Capture the cell that displays the provided text and extract its [x, y] central coordinate. 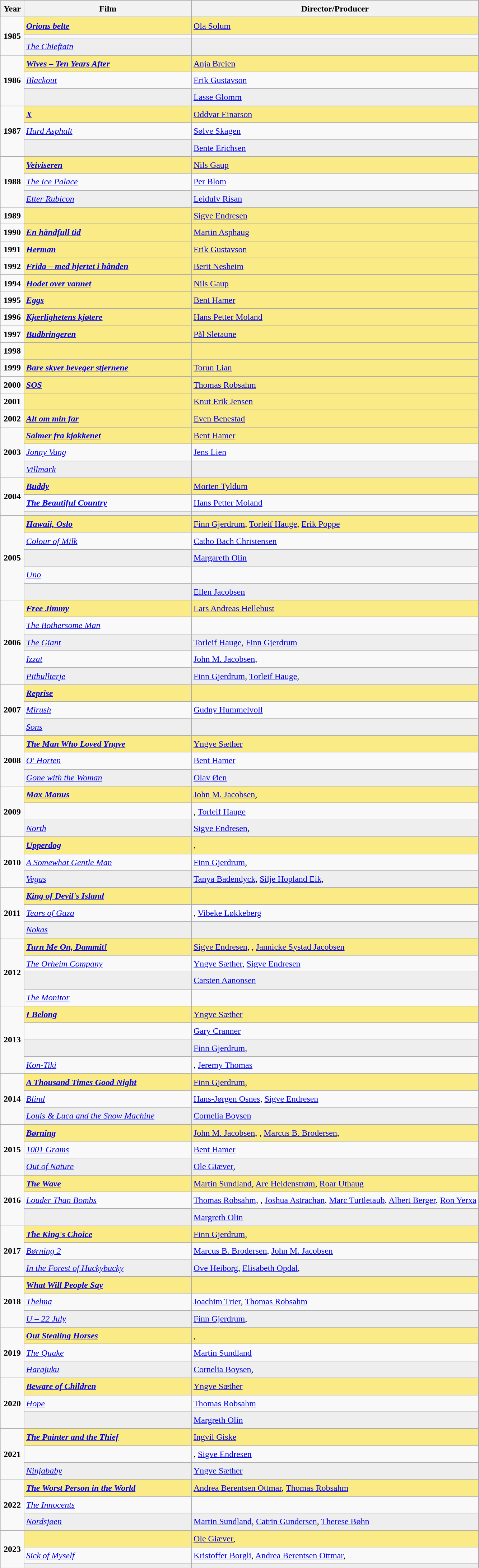
1992 [12, 267]
Free Jimmy [108, 609]
2002 [12, 418]
En håndfull tid [108, 233]
Bare skyer beveger stjernene [108, 368]
1994 [12, 283]
2019 [12, 1352]
Colour of Milk [108, 541]
Reprise [108, 693]
Yngve Sæther, Sigve Endresen [335, 964]
2015 [12, 1150]
1999 [12, 368]
1991 [12, 249]
Carsten Aanonsen [335, 980]
Year [12, 9]
2009 [12, 811]
The Quake [108, 1352]
1997 [12, 334]
Veiviseren [108, 165]
Lars Andreas Hellebust [335, 609]
Max Manus [108, 795]
Sigve Endresen [335, 216]
Pål Sletaune [335, 334]
Upperdog [108, 845]
Out of Nature [108, 1166]
2001 [12, 402]
The King's Choice [108, 1234]
O' Horten [108, 761]
Ellen Jacobsen [335, 591]
The Painter and the Thief [108, 1437]
Thomas Robsahm, , Joshua Astrachan, Marc Turtletaub, Albert Berger, Ron Yerxa [335, 1200]
1986 [12, 80]
Sons [108, 727]
2014 [12, 1099]
Torleif Hauge, Finn Gjerdrum [335, 642]
Salmer fra kjøkkenet [108, 435]
Director/Producer [335, 9]
Catho Bach Christensen [335, 541]
Izzat [108, 659]
What Will People Say [108, 1285]
Blind [108, 1099]
Martin Asphaug [335, 233]
Knut Erik Jensen [335, 402]
, Vibeke Løkkeberg [335, 913]
North [108, 829]
Hard Asphalt [108, 131]
Etter Rubicon [108, 199]
The Giant [108, 642]
1995 [12, 300]
Out Stealing Horses [108, 1336]
Martin Sundland, Are Heidenstrøm, Roar Uthaug [335, 1184]
John M. Jacobsen, , Marcus B. Brodersen, [335, 1133]
Ninjababy [108, 1471]
Kon-Tiki [108, 1065]
Martin Sundland [335, 1352]
Mirush [108, 710]
Alt om min far [108, 418]
Hawaii, Oslo [108, 524]
SOS [108, 384]
2005 [12, 558]
1987 [12, 131]
2016 [12, 1200]
A Thousand Times Good Night [108, 1082]
2003 [12, 452]
The Ice Palace [108, 182]
Berit Nesheim [335, 267]
Frida – med hjertet i hånden [108, 267]
Finn Gjerdrum, Torleif Hauge, Erik Poppe [335, 524]
Buddy [108, 486]
Andrea Berentsen Ottmar, Thomas Robsahm [335, 1488]
, Sigve Endresen [335, 1454]
Gary Cranner [335, 1031]
A Somewhat Gentle Man [108, 862]
The Orheim Company [108, 964]
Hodet over vannet [108, 283]
Marcus B. Brodersen, John M. Jacobsen [335, 1251]
U – 22 July [108, 1319]
Budbringeren [108, 334]
2017 [12, 1251]
The Monitor [108, 997]
Leidulv Risan [335, 199]
Sølve Skagen [335, 131]
Per Blom [335, 182]
2007 [12, 710]
Eggs [108, 300]
Finn Gjerdrum, Torleif Hauge, [335, 676]
Blackout [108, 80]
Lasse Glomm [335, 97]
Torun Lian [335, 368]
Turn Me On, Dammit! [108, 946]
Orions belte [108, 26]
Sigve Endresen, [335, 829]
The Innocents [108, 1505]
The Man Who Loved Yngve [108, 744]
Joachim Trier, Thomas Robsahm [335, 1302]
1996 [12, 317]
2010 [12, 862]
Ingvil Giske [335, 1437]
Nokas [108, 930]
Harajuku [108, 1370]
Børning [108, 1133]
Wives – Ten Years After [108, 63]
Tanya Badendyck, Silje Hopland Eik, [335, 879]
Louder Than Bombs [108, 1200]
2000 [12, 384]
Cornelia Boysen [335, 1116]
1988 [12, 182]
Martin Sundland, Catrin Gundersen, Therese Bøhn [335, 1521]
In the Forest of Huckybucky [108, 1268]
Jonny Vang [108, 452]
Vegas [108, 879]
King of Devil's Island [108, 896]
2008 [12, 761]
Sigve Endresen, , Jannicke Systad Jacobsen [335, 946]
Børning 2 [108, 1251]
Morten Tyldum [335, 486]
Ola Solum [335, 26]
Kjærlighetens kjøtere [108, 317]
2018 [12, 1302]
1985 [12, 36]
2011 [12, 913]
Beware of Children [108, 1386]
Gudny Hummelvoll [335, 710]
Olav Øen [335, 778]
Margareth Olin [335, 558]
Oddvar Einarson [335, 114]
2020 [12, 1403]
The Chieftain [108, 47]
2006 [12, 642]
I Belong [108, 1015]
, Jeremy Thomas [335, 1065]
Hans-Jørgen Osnes, Sigve Endresen [335, 1099]
Hope [108, 1403]
2012 [12, 972]
Film [108, 9]
1001 Grams [108, 1150]
Ove Heiborg, Elisabeth Opdal, [335, 1268]
Even Benestad [335, 418]
Kristoffer Borgli, Andrea Berentsen Ottmar, [335, 1556]
Sick of Myself [108, 1556]
, Torleif Hauge [335, 811]
Cornelia Boysen, [335, 1370]
1998 [12, 351]
Bente Erichsen [335, 148]
Jens Lien [335, 452]
2023 [12, 1549]
2021 [12, 1454]
Nordsjøen [108, 1521]
The Worst Person in the World [108, 1488]
Pitbullterje [108, 676]
The Wave [108, 1184]
Louis & Luca and the Snow Machine [108, 1116]
Anja Breien [335, 63]
Thelma [108, 1302]
2004 [12, 497]
X [108, 114]
1989 [12, 216]
The Beautiful Country [108, 503]
1990 [12, 233]
Gone with the Woman [108, 778]
The Bothersome Man [108, 625]
Herman [108, 249]
Tears of Gaza [108, 913]
Villmark [108, 469]
2013 [12, 1040]
Uno [108, 575]
2022 [12, 1505]
